From the cell containing the given text, extract its center point as (x, y) coordinate. 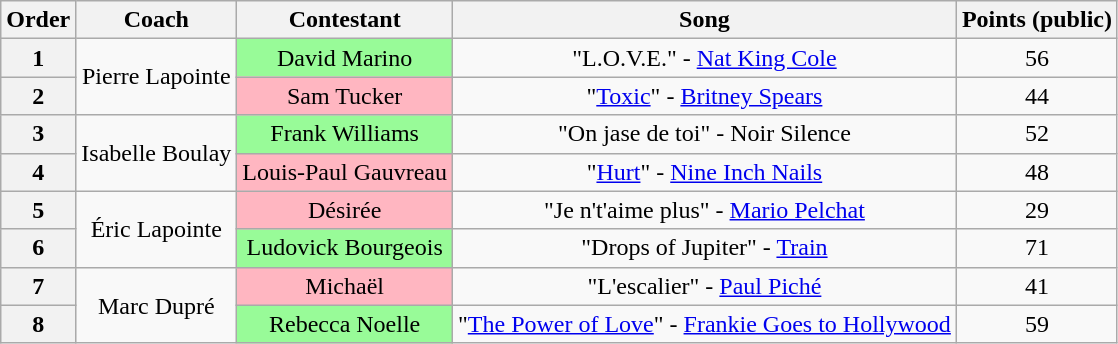
59 (1036, 324)
1 (38, 58)
Désirée (345, 210)
Louis-Paul Gauvreau (345, 172)
"Toxic" - Britney Spears (704, 96)
8 (38, 324)
Rebecca Noelle (345, 324)
Ludovick Bourgeois (345, 248)
"Hurt" - Nine Inch Nails (704, 172)
Frank Williams (345, 134)
"L.O.V.E." - Nat King Cole (704, 58)
4 (38, 172)
David Marino (345, 58)
"Drops of Jupiter" - Train (704, 248)
41 (1036, 286)
Isabelle Boulay (156, 153)
71 (1036, 248)
6 (38, 248)
Pierre Lapointe (156, 77)
7 (38, 286)
"Je n't'aime plus" - Mario Pelchat (704, 210)
Contestant (345, 20)
Coach (156, 20)
44 (1036, 96)
52 (1036, 134)
"On jase de toi" - Noir Silence (704, 134)
5 (38, 210)
2 (38, 96)
56 (1036, 58)
Marc Dupré (156, 305)
Points (public) (1036, 20)
Order (38, 20)
Sam Tucker (345, 96)
"L'escalier" - Paul Piché (704, 286)
Song (704, 20)
"The Power of Love" - Frankie Goes to Hollywood (704, 324)
Éric Lapointe (156, 229)
Michaël (345, 286)
29 (1036, 210)
3 (38, 134)
48 (1036, 172)
